Extract the (x, y) coordinate from the center of the cell holding the provided text.  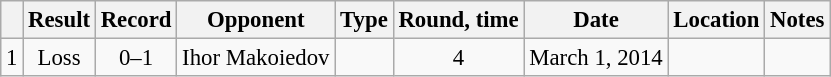
4 (458, 58)
Record (136, 20)
1 (12, 58)
March 1, 2014 (596, 58)
Opponent (256, 20)
0–1 (136, 58)
Ihor Makoiedov (256, 58)
Date (596, 20)
Notes (798, 20)
Result (60, 20)
Type (364, 20)
Location (716, 20)
Loss (60, 58)
Round, time (458, 20)
